Detect which cell encompasses the target text, then output its [X, Y] center coordinate. 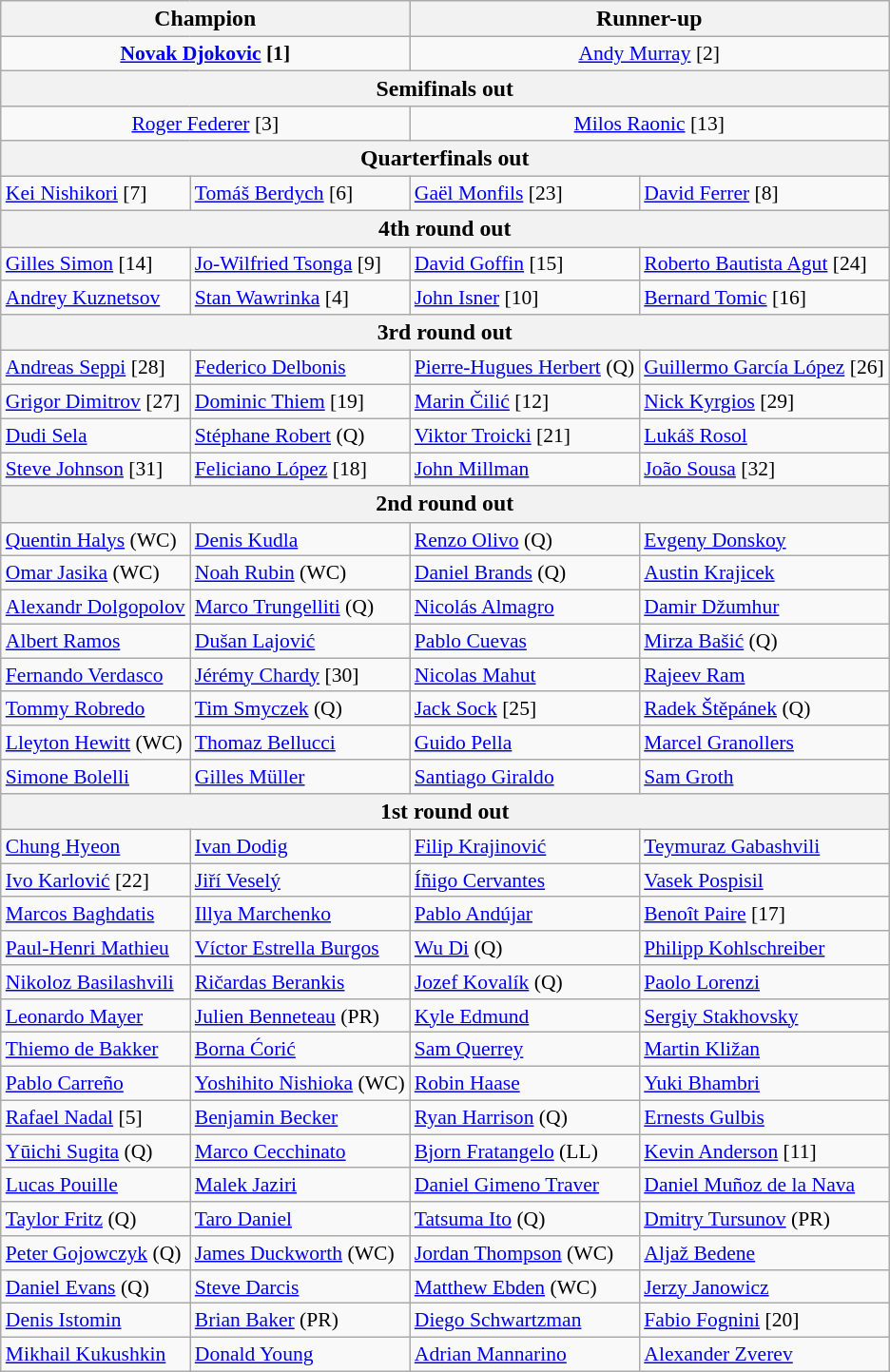
Dmitry Tursunov (PR) [764, 1219]
Yūichi Sugita (Q) [95, 1151]
Marco Trungelliti (Q) [300, 608]
Evgeny Donskoy [764, 540]
Grigor Dimitrov [27] [95, 402]
Tomáš Berdych [6] [300, 194]
Taylor Fritz (Q) [95, 1219]
Renzo Olivo (Q) [525, 540]
Nikoloz Basilashvili [95, 982]
Marin Čilić [12] [525, 402]
2nd round out [445, 505]
Ivo Karlović [22] [95, 880]
Dudi Sela [95, 435]
Pierre-Hugues Herbert (Q) [525, 368]
Dušan Lajović [300, 641]
Pablo Cuevas [525, 641]
Vasek Pospisil [764, 880]
Aljaž Bedene [764, 1253]
Illya Marchenko [300, 915]
Guido Pella [525, 743]
Andrey Kuznetsov [95, 299]
Sam Querrey [525, 1050]
Pablo Carreño [95, 1084]
Daniel Gimeno Traver [525, 1186]
Matthew Ebden (WC) [525, 1287]
Donald Young [300, 1355]
Feliciano López [18] [300, 470]
Tatsuma Ito (Q) [525, 1219]
Jiří Veselý [300, 880]
Jordan Thompson (WC) [525, 1253]
Sergiy Stakhovsky [764, 1016]
Gilles Simon [14] [95, 264]
Jack Sock [25] [525, 709]
Marco Cecchinato [300, 1151]
Chung Hyeon [95, 847]
Thomaz Bellucci [300, 743]
Yoshihito Nishioka (WC) [300, 1084]
Federico Delbonis [300, 368]
Leonardo Mayer [95, 1016]
David Goffin [15] [525, 264]
Nicolas Mahut [525, 675]
Wu Di (Q) [525, 948]
Kei Nishikori [7] [95, 194]
Julien Benneteau (PR) [300, 1016]
Jozef Kovalík (Q) [525, 982]
Ivan Dodig [300, 847]
Pablo Andújar [525, 915]
Ernests Gulbis [764, 1118]
João Sousa [32] [764, 470]
Martin Kližan [764, 1050]
Taro Daniel [300, 1219]
Tommy Robredo [95, 709]
Roberto Bautista Agut [24] [764, 264]
Dominic Thiem [19] [300, 402]
Alexandr Dolgopolov [95, 608]
Jerzy Janowicz [764, 1287]
Íñigo Cervantes [525, 880]
Simone Bolelli [95, 777]
James Duckworth (WC) [300, 1253]
Noah Rubin (WC) [300, 573]
Daniel Brands (Q) [525, 573]
Albert Ramos [95, 641]
Malek Jaziri [300, 1186]
Mirza Bašić (Q) [764, 641]
Borna Ćorić [300, 1050]
Nick Kyrgios [29] [764, 402]
Lukáš Rosol [764, 435]
Gilles Müller [300, 777]
Tim Smyczek (Q) [300, 709]
Andreas Seppi [28] [95, 368]
Denis Istomin [95, 1321]
Yuki Bhambri [764, 1084]
Paul-Henri Mathieu [95, 948]
Nicolás Almagro [525, 608]
Peter Gojowczyk (Q) [95, 1253]
Philipp Kohlschreiber [764, 948]
3rd round out [445, 333]
Paolo Lorenzi [764, 982]
Diego Schwartzman [525, 1321]
Marcel Granollers [764, 743]
Ryan Harrison (Q) [525, 1118]
Benoît Paire [17] [764, 915]
John Isner [10] [525, 299]
Teymuraz Gabashvili [764, 847]
Lucas Pouille [95, 1186]
John Millman [525, 470]
Adrian Mannarino [525, 1355]
Jérémy Chardy [30] [300, 675]
Viktor Troicki [21] [525, 435]
Brian Baker (PR) [300, 1321]
4th round out [445, 229]
Fabio Fognini [20] [764, 1321]
Guillermo García López [26] [764, 368]
Sam Groth [764, 777]
Daniel Muñoz de la Nava [764, 1186]
Mikhail Kukushkin [95, 1355]
Runner-up [649, 19]
1st round out [445, 812]
Stan Wawrinka [4] [300, 299]
Novak Djokovic [1] [205, 54]
Omar Jasika (WC) [95, 573]
Rafael Nadal [5] [95, 1118]
Alexander Zverev [764, 1355]
Fernando Verdasco [95, 675]
Jo-Wilfried Tsonga [9] [300, 264]
Filip Krajinović [525, 847]
Marcos Baghdatis [95, 915]
Steve Johnson [31] [95, 470]
Bjorn Fratangelo (LL) [525, 1151]
Gaël Monfils [23] [525, 194]
Santiago Giraldo [525, 777]
Milos Raonic [13] [649, 125]
Damir Džumhur [764, 608]
Víctor Estrella Burgos [300, 948]
Rajeev Ram [764, 675]
Radek Štěpánek (Q) [764, 709]
David Ferrer [8] [764, 194]
Stéphane Robert (Q) [300, 435]
Quarterfinals out [445, 159]
Daniel Evans (Q) [95, 1287]
Champion [205, 19]
Quentin Halys (WC) [95, 540]
Kyle Edmund [525, 1016]
Andy Murray [2] [649, 54]
Ričardas Berankis [300, 982]
Kevin Anderson [11] [764, 1151]
Austin Krajicek [764, 573]
Benjamin Becker [300, 1118]
Roger Federer [3] [205, 125]
Lleyton Hewitt (WC) [95, 743]
Denis Kudla [300, 540]
Semifinals out [445, 89]
Thiemo de Bakker [95, 1050]
Robin Haase [525, 1084]
Bernard Tomic [16] [764, 299]
Steve Darcis [300, 1287]
